Extract the (X, Y) coordinate from the center of the cell holding the provided text.  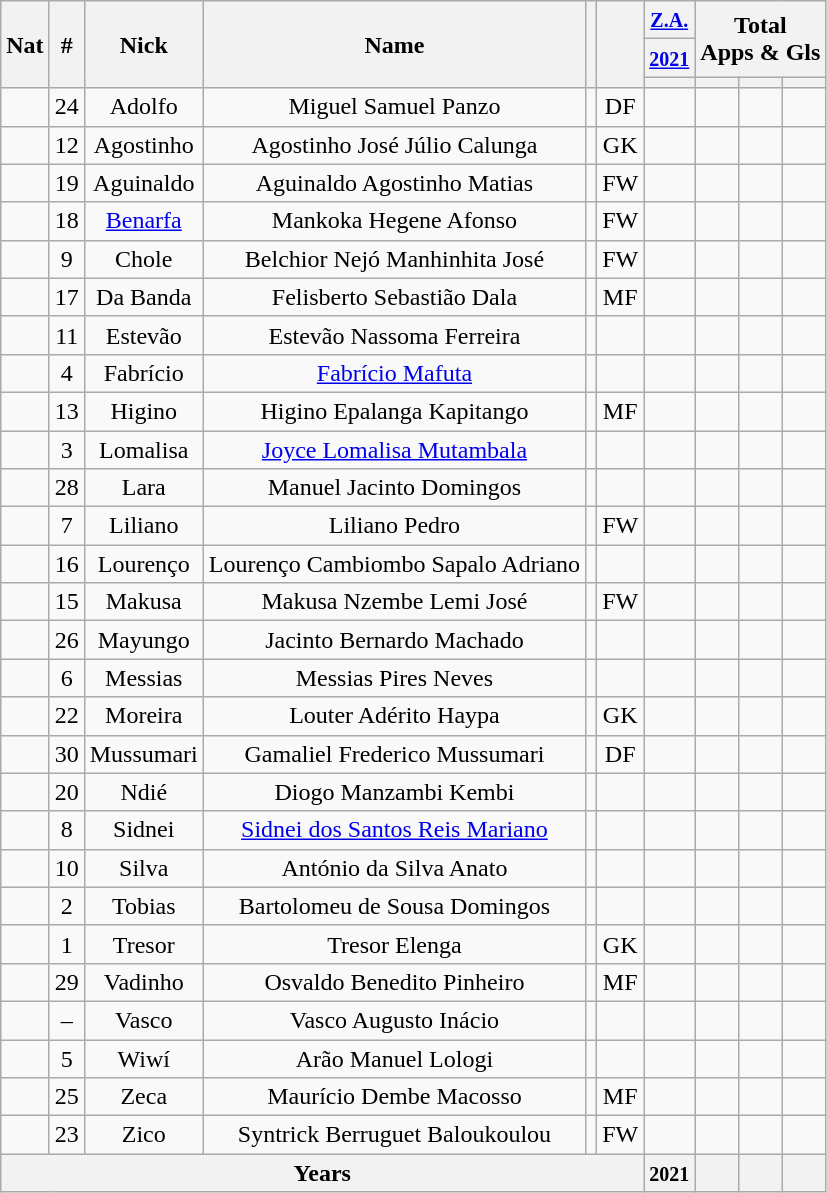
Da Banda (144, 297)
Joyce Lomalisa Mutambala (394, 449)
Aguinaldo Agostinho Matias (394, 183)
Vasco Augusto Inácio (394, 1020)
11 (66, 335)
19 (66, 183)
Makusa (144, 602)
Sidnei (144, 830)
Sidnei dos Santos Reis Mariano (394, 830)
Estevão Nassoma Ferreira (394, 335)
Manuel Jacinto Domingos (394, 488)
Mussumari (144, 754)
9 (66, 259)
TotalApps & Gls (760, 39)
Osvaldo Benedito Pinheiro (394, 982)
3 (66, 449)
Fabrício Mafuta (394, 373)
13 (66, 411)
4 (66, 373)
Louter Adérito Haypa (394, 716)
Liliano (144, 526)
20 (66, 792)
23 (66, 1135)
Makusa Nzembe Lemi José (394, 602)
Nick (144, 44)
Higino (144, 411)
Tobias (144, 906)
Agostinho José Júlio Calunga (394, 145)
Benarfa (144, 221)
Tresor (144, 944)
Moreira (144, 716)
Mayungo (144, 640)
6 (66, 678)
– (66, 1020)
Aguinaldo (144, 183)
Nat (25, 44)
Agostinho (144, 145)
Lourenço Cambiombo Sapalo Adriano (394, 564)
Lara (144, 488)
Adolfo (144, 107)
17 (66, 297)
Diogo Manzambi Kembi (394, 792)
Higino Epalanga Kapitango (394, 411)
Liliano Pedro (394, 526)
25 (66, 1097)
Name (394, 44)
2 (66, 906)
Messias Pires Neves (394, 678)
18 (66, 221)
Felisberto Sebastião Dala (394, 297)
António da Silva Anato (394, 868)
Lomalisa (144, 449)
Jacinto Bernardo Machado (394, 640)
15 (66, 602)
Lourenço (144, 564)
Estevão (144, 335)
Silva (144, 868)
12 (66, 145)
16 (66, 564)
# (66, 44)
Zico (144, 1135)
Gamaliel Frederico Mussumari (394, 754)
22 (66, 716)
10 (66, 868)
Vasco (144, 1020)
Maurício Dembe Macosso (394, 1097)
8 (66, 830)
Arão Manuel Lologi (394, 1059)
Z.A. (670, 20)
Syntrick Berruguet Baloukoulou (394, 1135)
29 (66, 982)
7 (66, 526)
Zeca (144, 1097)
Mankoka Hegene Afonso (394, 221)
Chole (144, 259)
Fabrício (144, 373)
24 (66, 107)
Wiwí (144, 1059)
Belchior Nejó Manhinhita José (394, 259)
1 (66, 944)
Ndié (144, 792)
26 (66, 640)
Tresor Elenga (394, 944)
Messias (144, 678)
28 (66, 488)
Bartolomeu de Sousa Domingos (394, 906)
Vadinho (144, 982)
Miguel Samuel Panzo (394, 107)
5 (66, 1059)
30 (66, 754)
Years (322, 1173)
